Capture the cell that displays the provided text and extract its [x, y] central coordinate. 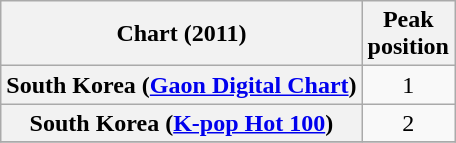
Chart (2011) [182, 34]
1 [408, 85]
Peakposition [408, 34]
2 [408, 123]
South Korea (K-pop Hot 100) [182, 123]
South Korea (Gaon Digital Chart) [182, 85]
